Locate the cell with the specified text and output its [X, Y] center coordinate. 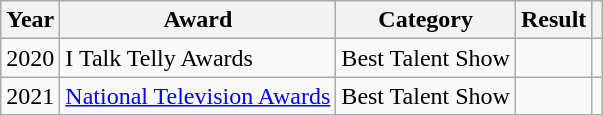
2021 [30, 96]
Award [198, 20]
2020 [30, 58]
Result [553, 20]
Year [30, 20]
National Television Awards [198, 96]
Category [426, 20]
I Talk Telly Awards [198, 58]
